Pinpoint the cell where the given text exists, returning its [X, Y] midpoint coordinate. 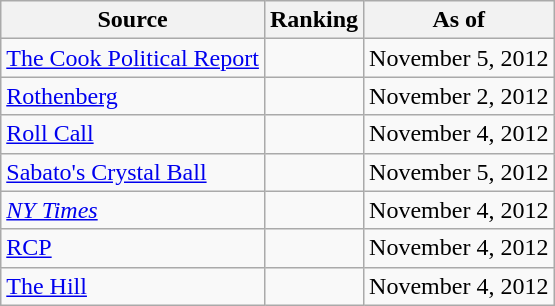
RCP [133, 248]
Rothenberg [133, 96]
Ranking [314, 20]
The Hill [133, 286]
Roll Call [133, 134]
Sabato's Crystal Ball [133, 172]
NY Times [133, 210]
November 2, 2012 [459, 96]
As of [459, 20]
Source [133, 20]
The Cook Political Report [133, 58]
